Output the [x, y] coordinate of the center of the cell containing the given text.  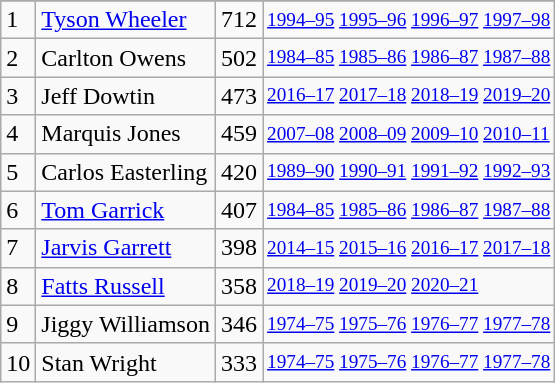
1994–95 1995–96 1996–97 1997–98 [409, 20]
Tom Garrick [126, 210]
2007–08 2008–09 2009–10 2010–11 [409, 134]
2 [18, 58]
2016–17 2017–18 2018–19 2019–20 [409, 96]
712 [238, 20]
473 [238, 96]
2014–15 2015–16 2016–17 2017–18 [409, 248]
420 [238, 172]
Tyson Wheeler [126, 20]
Fatts Russell [126, 286]
5 [18, 172]
Marquis Jones [126, 134]
398 [238, 248]
459 [238, 134]
Jarvis Garrett [126, 248]
2018–19 2019–20 2020–21 [409, 286]
8 [18, 286]
4 [18, 134]
Jeff Dowtin [126, 96]
Carlton Owens [126, 58]
502 [238, 58]
407 [238, 210]
10 [18, 362]
1 [18, 20]
Stan Wright [126, 362]
333 [238, 362]
Carlos Easterling [126, 172]
7 [18, 248]
Jiggy Williamson [126, 324]
1989–90 1990–91 1991–92 1992–93 [409, 172]
6 [18, 210]
346 [238, 324]
3 [18, 96]
358 [238, 286]
9 [18, 324]
